Scan for the cell matching the given text and deliver its (X, Y) coordinate at center. 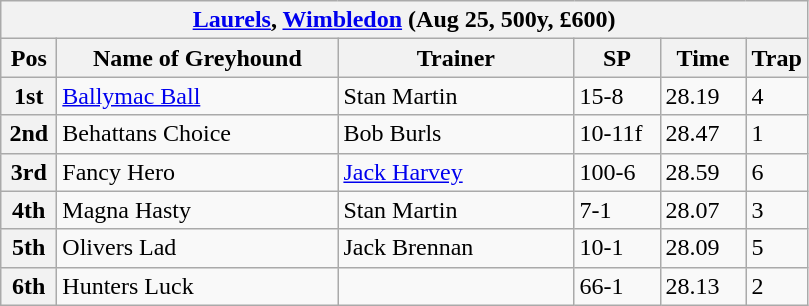
3rd (29, 172)
Magna Hasty (198, 210)
4 (776, 96)
28.59 (703, 172)
1st (29, 96)
10-1 (617, 248)
2nd (29, 134)
4th (29, 210)
Trap (776, 58)
Pos (29, 58)
Trainer (456, 58)
28.47 (703, 134)
7-1 (617, 210)
Ballymac Ball (198, 96)
Time (703, 58)
SP (617, 58)
28.09 (703, 248)
1 (776, 134)
66-1 (617, 286)
Olivers Lad (198, 248)
28.19 (703, 96)
Hunters Luck (198, 286)
28.13 (703, 286)
10-11f (617, 134)
6th (29, 286)
Behattans Choice (198, 134)
5th (29, 248)
Jack Harvey (456, 172)
Jack Brennan (456, 248)
Bob Burls (456, 134)
100-6 (617, 172)
Fancy Hero (198, 172)
5 (776, 248)
Laurels, Wimbledon (Aug 25, 500y, £600) (404, 20)
28.07 (703, 210)
6 (776, 172)
3 (776, 210)
Name of Greyhound (198, 58)
2 (776, 286)
15-8 (617, 96)
